Search for the cell housing the specified text and yield its (x, y) center coordinate. 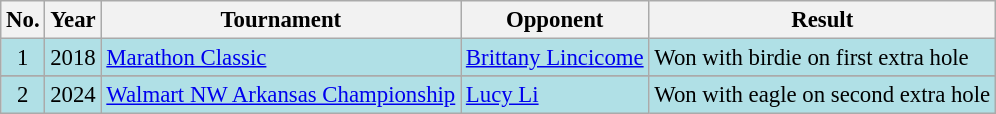
Walmart NW Arkansas Championship (281, 95)
Won with birdie on first extra hole (822, 58)
Brittany Lincicome (555, 58)
Lucy Li (555, 95)
2 (23, 95)
No. (23, 20)
Tournament (281, 20)
Result (822, 20)
2018 (73, 58)
Marathon Classic (281, 58)
2024 (73, 95)
Year (73, 20)
Opponent (555, 20)
1 (23, 58)
Won with eagle on second extra hole (822, 95)
